Capture the cell that displays the provided text and extract its (x, y) central coordinate. 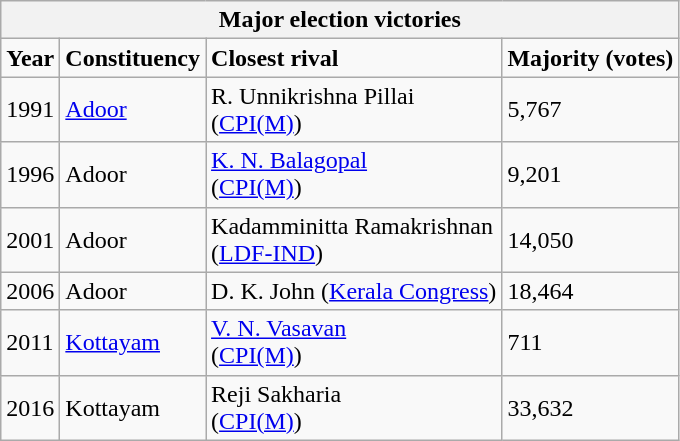
2016 (30, 408)
K. N. Balagopal(CPI(M)) (354, 174)
Constituency (133, 58)
Major election victories (340, 20)
1996 (30, 174)
711 (590, 342)
Reji Sakharia(CPI(M)) (354, 408)
2006 (30, 291)
33,632 (590, 408)
V. N. Vasavan(CPI(M)) (354, 342)
R. Unnikrishna Pillai(CPI(M)) (354, 110)
18,464 (590, 291)
1991 (30, 110)
2001 (30, 240)
Kadamminitta Ramakrishnan(LDF-IND) (354, 240)
2011 (30, 342)
D. K. John (Kerala Congress) (354, 291)
Year (30, 58)
Majority (votes) (590, 58)
5,767 (590, 110)
9,201 (590, 174)
14,050 (590, 240)
Closest rival (354, 58)
